Provide the (x, y) coordinate of the cell's center where the given text is located.  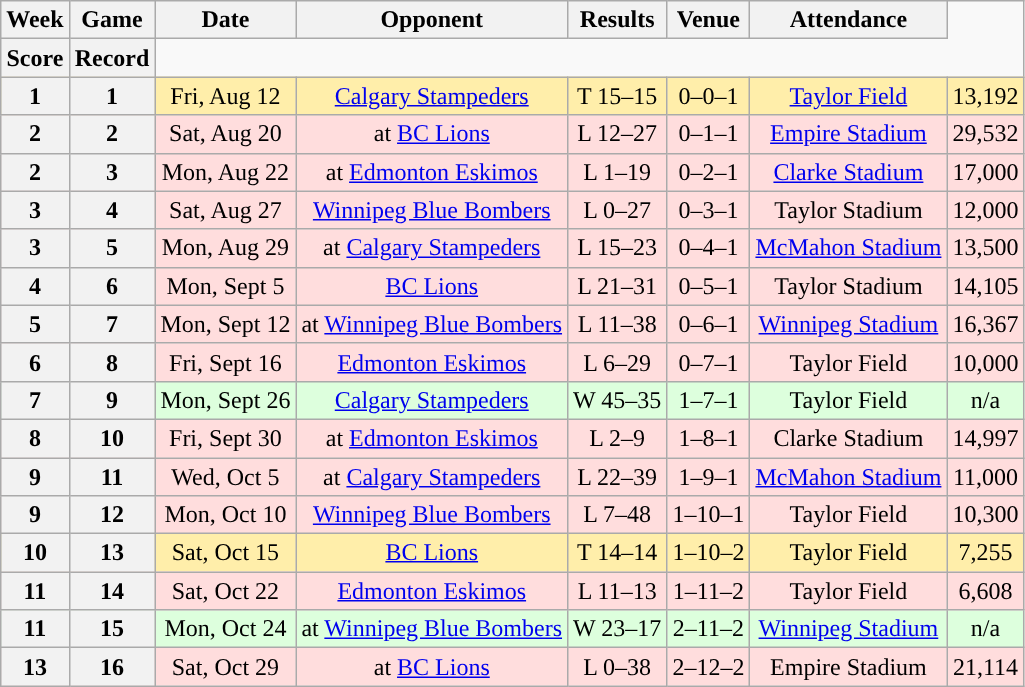
L 11–13 (618, 591)
2–12–2 (708, 667)
0–6–1 (708, 324)
12 (112, 515)
L 6–29 (618, 362)
0–2–1 (708, 172)
Sat, Aug 20 (226, 134)
L 12–27 (618, 134)
6,608 (986, 591)
L 21–31 (618, 286)
Wed, Oct 5 (226, 477)
Mon, Sept 12 (226, 324)
Sat, Oct 15 (226, 553)
Venue (708, 20)
0–4–1 (708, 248)
13,192 (986, 96)
L 11–38 (618, 324)
Record (112, 58)
Fri, Sept 16 (226, 362)
29,532 (986, 134)
L 2–9 (618, 438)
W 45–35 (618, 400)
0–3–1 (708, 210)
L 7–48 (618, 515)
Date (226, 20)
T 15–15 (618, 96)
Fri, Sept 30 (226, 438)
1–7–1 (708, 400)
15 (112, 629)
Sat, Oct 29 (226, 667)
1–10–2 (708, 553)
0–5–1 (708, 286)
1–11–2 (708, 591)
Mon, Sept 26 (226, 400)
L 0–38 (618, 667)
L 1–19 (618, 172)
Mon, Aug 29 (226, 248)
Attendance (848, 20)
16 (112, 667)
2–11–2 (708, 629)
T 14–14 (618, 553)
Fri, Aug 12 (226, 96)
Mon, Sept 5 (226, 286)
1–8–1 (708, 438)
10,300 (986, 515)
16,367 (986, 324)
Sat, Oct 22 (226, 591)
Opponent (432, 20)
7,255 (986, 553)
L 22–39 (618, 477)
Score (35, 58)
12,000 (986, 210)
0–1–1 (708, 134)
Mon, Aug 22 (226, 172)
Sat, Aug 27 (226, 210)
13,500 (986, 248)
14 (112, 591)
11,000 (986, 477)
L 0–27 (618, 210)
1–9–1 (708, 477)
W 23–17 (618, 629)
Mon, Oct 24 (226, 629)
Week (35, 20)
Mon, Oct 10 (226, 515)
21,114 (986, 667)
Results (618, 20)
17,000 (986, 172)
0–7–1 (708, 362)
14,105 (986, 286)
1–10–1 (708, 515)
Game (112, 20)
0–0–1 (708, 96)
10,000 (986, 362)
L 15–23 (618, 248)
14,997 (986, 438)
